Search for the cell housing the specified text and yield its [X, Y] center coordinate. 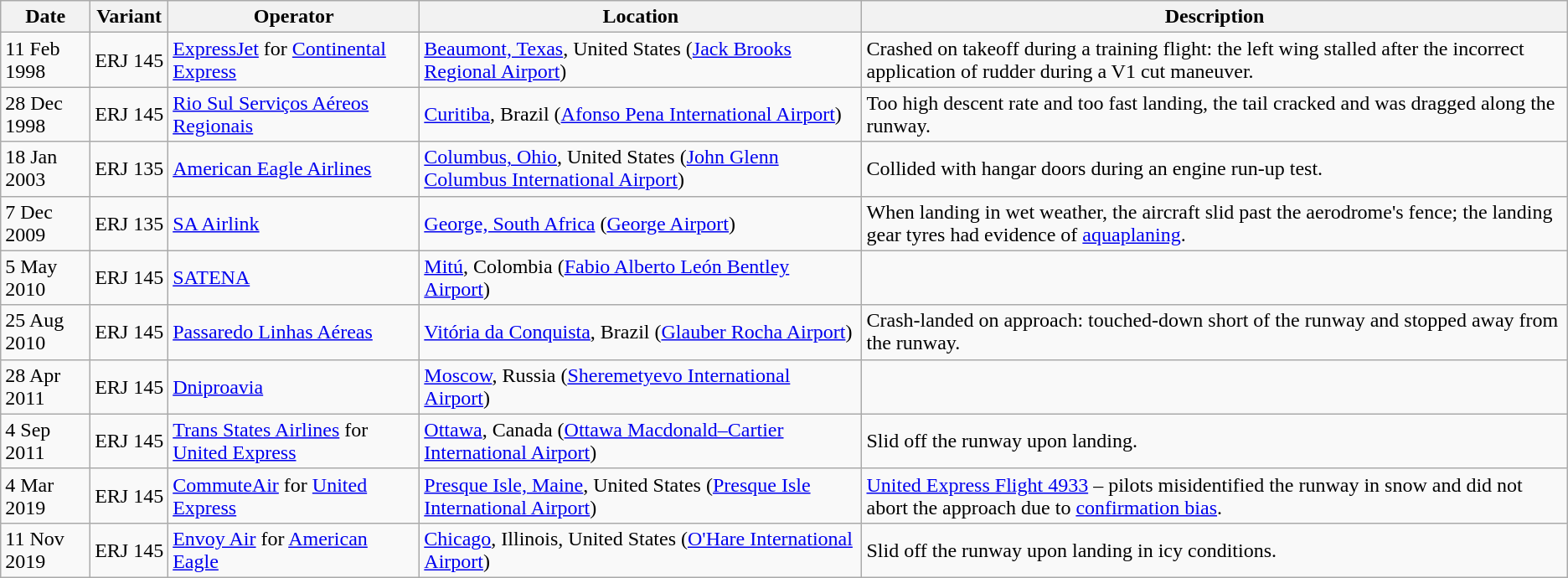
25 Aug 2010 [45, 332]
Too high descent rate and too fast landing, the tail cracked and was dragged along the runway. [1215, 114]
Columbus, Ohio, United States (John Glenn Columbus International Airport) [641, 169]
SA Airlink [294, 223]
Ottawa, Canada (Ottawa Macdonald–Cartier International Airport) [641, 441]
Operator [294, 17]
Beaumont, Texas, United States (Jack Brooks Regional Airport) [641, 60]
George, South Africa (George Airport) [641, 223]
Mitú, Colombia (Fabio Alberto León Bentley Airport) [641, 278]
11 Feb 1998 [45, 60]
5 May 2010 [45, 278]
Rio Sul Serviços Aéreos Regionais [294, 114]
Date [45, 17]
Variant [129, 17]
Moscow, Russia (Sheremetyevo International Airport) [641, 387]
CommuteAir for United Express [294, 496]
American Eagle Airlines [294, 169]
Description [1215, 17]
ExpressJet for Continental Express [294, 60]
Passaredo Linhas Aéreas [294, 332]
Slid off the runway upon landing in icy conditions. [1215, 550]
Presque Isle, Maine, United States (Presque Isle International Airport) [641, 496]
Curitiba, Brazil (Afonso Pena International Airport) [641, 114]
4 Sep 2011 [45, 441]
SATENA [294, 278]
4 Mar 2019 [45, 496]
Slid off the runway upon landing. [1215, 441]
Collided with hangar doors during an engine run-up test. [1215, 169]
18 Jan 2003 [45, 169]
11 Nov 2019 [45, 550]
Dniproavia [294, 387]
When landing in wet weather, the aircraft slid past the aerodrome's fence; the landing gear tyres had evidence of aquaplaning. [1215, 223]
Envoy Air for American Eagle [294, 550]
Crash-landed on approach: touched-down short of the runway and stopped away from the runway. [1215, 332]
United Express Flight 4933 – pilots misidentified the runway in snow and did not abort the approach due to confirmation bias. [1215, 496]
7 Dec 2009 [45, 223]
Vitória da Conquista, Brazil (Glauber Rocha Airport) [641, 332]
Location [641, 17]
28 Apr 2011 [45, 387]
Trans States Airlines for United Express [294, 441]
28 Dec 1998 [45, 114]
Crashed on takeoff during a training flight: the left wing stalled after the incorrect application of rudder during a V1 cut maneuver. [1215, 60]
Chicago, Illinois, United States (O'Hare International Airport) [641, 550]
